Find where the given text appears and provide that cell's center as (X, Y) coordinate. 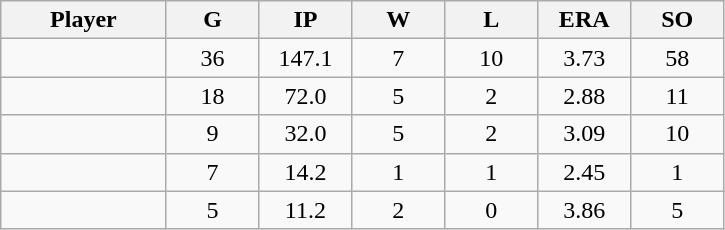
2.45 (584, 172)
58 (678, 58)
G (212, 20)
2.88 (584, 96)
0 (492, 210)
36 (212, 58)
ERA (584, 20)
3.73 (584, 58)
18 (212, 96)
IP (306, 20)
W (398, 20)
11 (678, 96)
32.0 (306, 134)
11.2 (306, 210)
72.0 (306, 96)
Player (84, 20)
L (492, 20)
14.2 (306, 172)
3.86 (584, 210)
SO (678, 20)
147.1 (306, 58)
3.09 (584, 134)
9 (212, 134)
